Detect which cell encompasses the target text, then output its (X, Y) center coordinate. 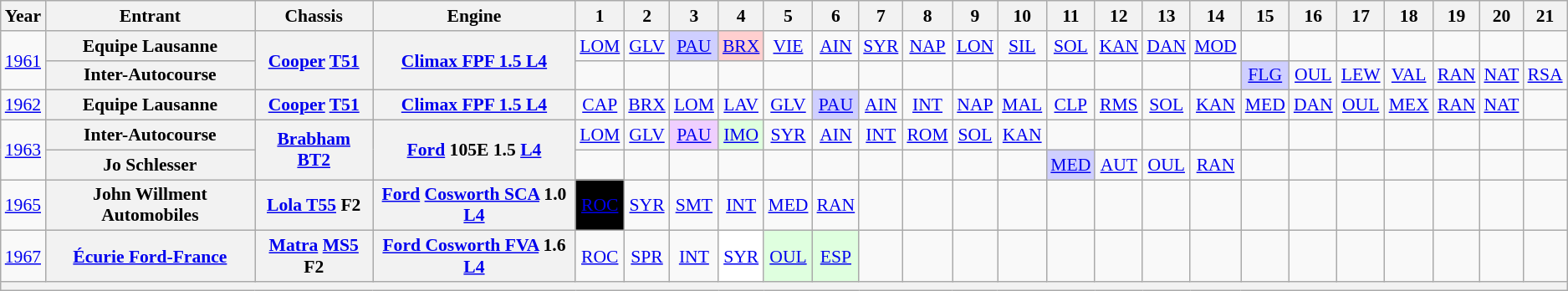
RMS (1119, 105)
10 (1022, 16)
11 (1070, 16)
15 (1265, 16)
7 (881, 16)
John Willment Automobiles (151, 206)
Lola T55 F2 (314, 206)
MEX (1409, 105)
LON (975, 46)
Chassis (314, 16)
9 (975, 16)
17 (1361, 16)
1967 (23, 256)
Écurie Ford-France (151, 256)
Ford 105E 1.5 L4 (474, 151)
Jo Schlesser (151, 165)
1 (600, 16)
VIE (788, 46)
LAV (741, 105)
FLG (1265, 75)
8 (927, 16)
SMT (694, 206)
1963 (23, 151)
12 (1119, 16)
1961 (23, 60)
6 (836, 16)
SPR (647, 256)
MAL (1022, 105)
19 (1457, 16)
20 (1501, 16)
3 (694, 16)
Brabham BT2 (314, 151)
ESP (836, 256)
CAP (600, 105)
1962 (23, 105)
Matra MS5 F2 (314, 256)
2 (647, 16)
14 (1216, 16)
VAL (1409, 75)
16 (1313, 16)
AUT (1119, 165)
Entrant (151, 16)
Ford Cosworth SCA 1.0 L4 (474, 206)
Year (23, 16)
MOD (1216, 46)
CLP (1070, 105)
IMO (741, 135)
Engine (474, 16)
RSA (1545, 75)
13 (1166, 16)
21 (1545, 16)
ROM (927, 135)
SIL (1022, 46)
Ford Cosworth FVA 1.6 L4 (474, 256)
1965 (23, 206)
LEW (1361, 75)
18 (1409, 16)
5 (788, 16)
4 (741, 16)
